Detect which cell encompasses the target text, then output its (x, y) center coordinate. 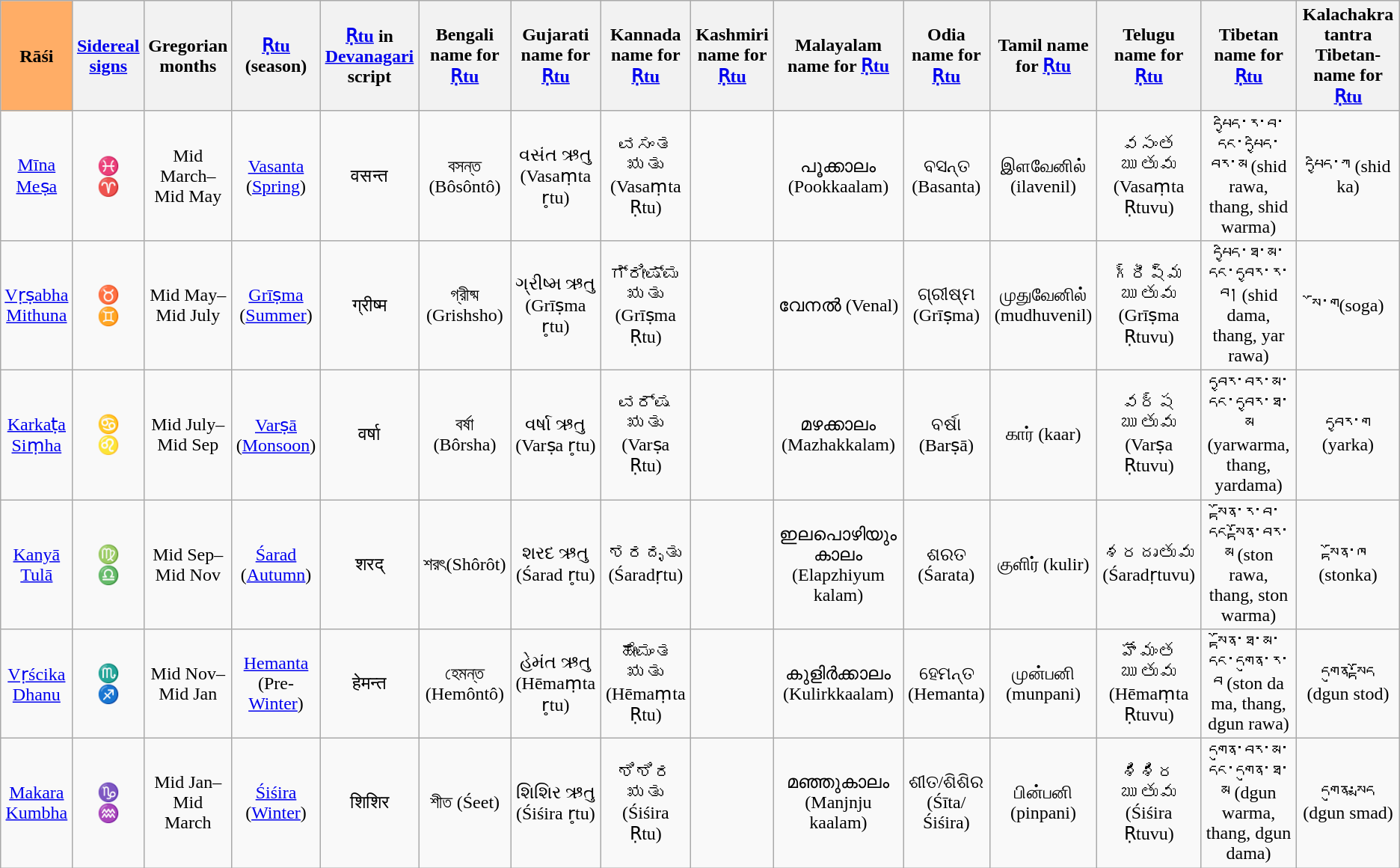
Gregorianmonths (188, 56)
སྟོན་ཁ (stonka) (1348, 564)
શરદ ઋતુ (Śarad r̥tu) (556, 564)
སྟོན་ར་བ་དང་སྟོན་བར་མ (ston rawa, thang, ston warma) (1248, 564)
વસંત ઋતુ (Vasaṃta r̥tu) (556, 175)
இளவேனில் (ilavenil) (1043, 175)
MīnaMeṣa (37, 175)
Mid July–Mid Sep (188, 434)
গ্রীষ্ম (Grishsho) (465, 305)
हेमन्त (369, 684)
Bengali name for Ṛtu (465, 56)
ಗ್ರೀಷ್ಮ ಋತು (Grīṣma Ṛtu) (646, 305)
ହେମନ୍ତ (Hemanta) (947, 684)
དགུན་སྟོད (dgun stod) (1348, 684)
Kalachakra tantra Tibetan-name for Ṛtu (1348, 56)
മഞ്ഞുകാലം (Manjnju kaalam) (838, 804)
Kashmiri name for Ṛtu (733, 56)
হেমন্ত (Hemôntô) (465, 684)
♍♎ (108, 564)
മഴക്കാലം (Mazhakkalam) (838, 434)
♓♈ (108, 175)
முன்பனி (munpani) (1043, 684)
கார் (kaar) (1043, 434)
Telugu name for Ṛtu (1149, 56)
Sidereal signs (108, 56)
Vasanta(Spring) (276, 175)
Malayalam name for Ṛtu (838, 56)
Varṣā(Monsoon) (276, 434)
དབྱར་བར་མ་དང་དབྱར་ཐ་མ (yarwarma, thang, yardama) (1248, 434)
དབྱར་ག (yarka) (1348, 434)
Mid Jan–Mid March (188, 804)
ಹೇಮಂತ ಋತು (Hēmaṃta Ṛtu) (646, 684)
ଶୀତ/ଶିଶିର (Śīta/Śiśira) (947, 804)
ವಸಂತ ಋತು (Vasaṃta Ṛtu) (646, 175)
KanyāTulā (37, 564)
MakaraKumbha (37, 804)
శిశిర ఋతువు (Śiśira Ṛtuvu) (1149, 804)
குளிர் (kulir) (1043, 564)
Ṛtu(season) (276, 56)
སོ་ག(soga) (1348, 305)
♋♌ (108, 434)
శరదృతువు (Śaradṛtuvu) (1149, 564)
♉♊ (108, 305)
ഇലപൊഴിയും കാലം (Elapzhiyum kalam) (838, 564)
♑♒ (108, 804)
དཔྱིད་ཀ (shid ka) (1348, 175)
பின்பனி (pinpani) (1043, 804)
Rāśi (37, 56)
Grīṣma(Summer) (276, 305)
শীত (Śeet) (465, 804)
ಶಿಶಿರ ಋತು (Śiśira Ṛtu) (646, 804)
དཔྱིད་ར་བ་དང་དཔྱིད་བར་མ (shid rawa, thang, shid warma) (1248, 175)
వర్ష ఋతువు (Varṣa Ṛtuvu) (1149, 434)
དཔྱིད་ཐ་མ་དང་དབྱར་ར་བ། (shid dama, thang, yar rawa) (1248, 305)
ବର୍ଷା (Barṣā) (947, 434)
དགུན་སྨད (dgun smad) (1348, 804)
ಶರದೃತು (Śaradṛtu) (646, 564)
ବସନ୍ତ (Basanta) (947, 175)
Kannada name for Ṛtu (646, 56)
વર્ષા ઋતુ (Varṣa r̥tu) (556, 434)
Mid May–Mid July (188, 305)
বর্ষা (Bôrsha) (465, 434)
KarkaṭaSiṃha (37, 434)
ଗ୍ରୀଷ୍ମ (Grīṣma) (947, 305)
ವರ್ಷ ಋತು (Varṣa Ṛtu) (646, 434)
Tamil name for Ṛtu (1043, 56)
Odia name for Ṛtu (947, 56)
ग्रीष्म (369, 305)
શિશિર ઋતુ (Śiśira r̥tu) (556, 804)
शरद् (369, 564)
പൂക്കാലം (Pookkaalam) (838, 175)
དགུན་བར་མ་དང་དགུན་ཐ་མ (dgun warma, thang, dgun dama) (1248, 804)
వసంత ఋతువు (Vasaṃta Ṛtuvu) (1149, 175)
കുളിർക്കാലം (Kulirkkaalam) (838, 684)
वर्षा (369, 434)
హేమంత ఋతువు (Hēmaṃta Ṛtuvu) (1149, 684)
ଶରତ (Śarata) (947, 564)
Śarad(Autumn) (276, 564)
शिशिर (369, 804)
Mid Sep–Mid Nov (188, 564)
वसन्त (369, 175)
VṛścikaDhanu (37, 684)
ગ્રીષ્મ ઋતુ (Grīṣma r̥tu) (556, 305)
སྟོན་ཐ་མ་དང་དགུན་ར་བ (ston da ma, thang, dgun rawa) (1248, 684)
Mid Nov–Mid Jan (188, 684)
Hemanta(Pre-Winter) (276, 684)
♏♐ (108, 684)
VṛṣabhaMithuna (37, 305)
Mid March–Mid May (188, 175)
Śiśira(Winter) (276, 804)
বসন্ত (Bôsôntô) (465, 175)
Ṛtu in Devanagari script (369, 56)
വേനൽ (Venal) (838, 305)
Tibetan name for Ṛtu (1248, 56)
முதுவேனில் (mudhuvenil) (1043, 305)
గ్రీష్మ ఋతువు (Grīṣma Ṛtuvu) (1149, 305)
Gujarati name for Ṛtu (556, 56)
હેમંત ઋતુ (Hēmaṃta r̥tu) (556, 684)
শরৎ(Shôrôt) (465, 564)
